Pinpoint the cell where the given text exists, returning its (x, y) midpoint coordinate. 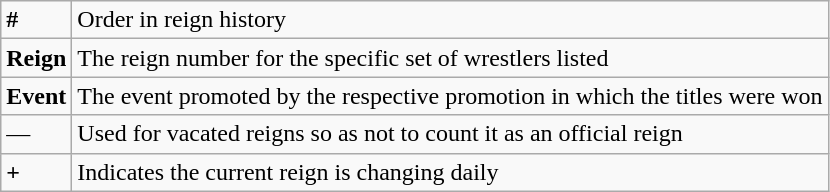
Event (36, 96)
Reign (36, 58)
The event promoted by the respective promotion in which the titles were won (450, 96)
+ (36, 172)
# (36, 20)
Used for vacated reigns so as not to count it as an official reign (450, 134)
The reign number for the specific set of wrestlers listed (450, 58)
Indicates the current reign is changing daily (450, 172)
Order in reign history (450, 20)
— (36, 134)
